Output the [x, y] coordinate of the center of the cell containing the given text.  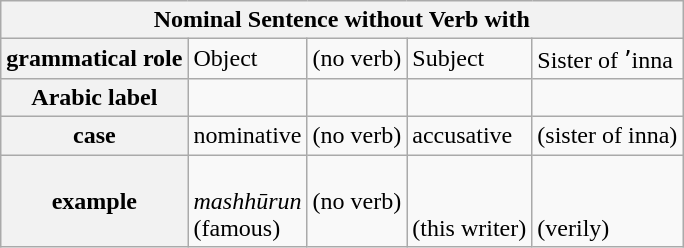
mashhūrun(famous) [248, 200]
(sister of inna) [608, 135]
Arabic label [94, 97]
example [94, 200]
accusative [470, 135]
Nominal Sentence without Verb with [342, 20]
Subject [470, 59]
grammatical role [94, 59]
(verily) [608, 200]
Object [248, 59]
Sister of ʼinna [608, 59]
(this writer) [470, 200]
case [94, 135]
nominative [248, 135]
